Identify which cell holds the provided text, then report its [x, y] central coordinate. 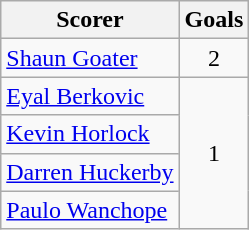
1 [214, 153]
Eyal Berkovic [90, 96]
Shaun Goater [90, 58]
Scorer [90, 20]
2 [214, 58]
Paulo Wanchope [90, 210]
Darren Huckerby [90, 172]
Kevin Horlock [90, 134]
Goals [214, 20]
